Return (X, Y) of the center of cell containing provided text 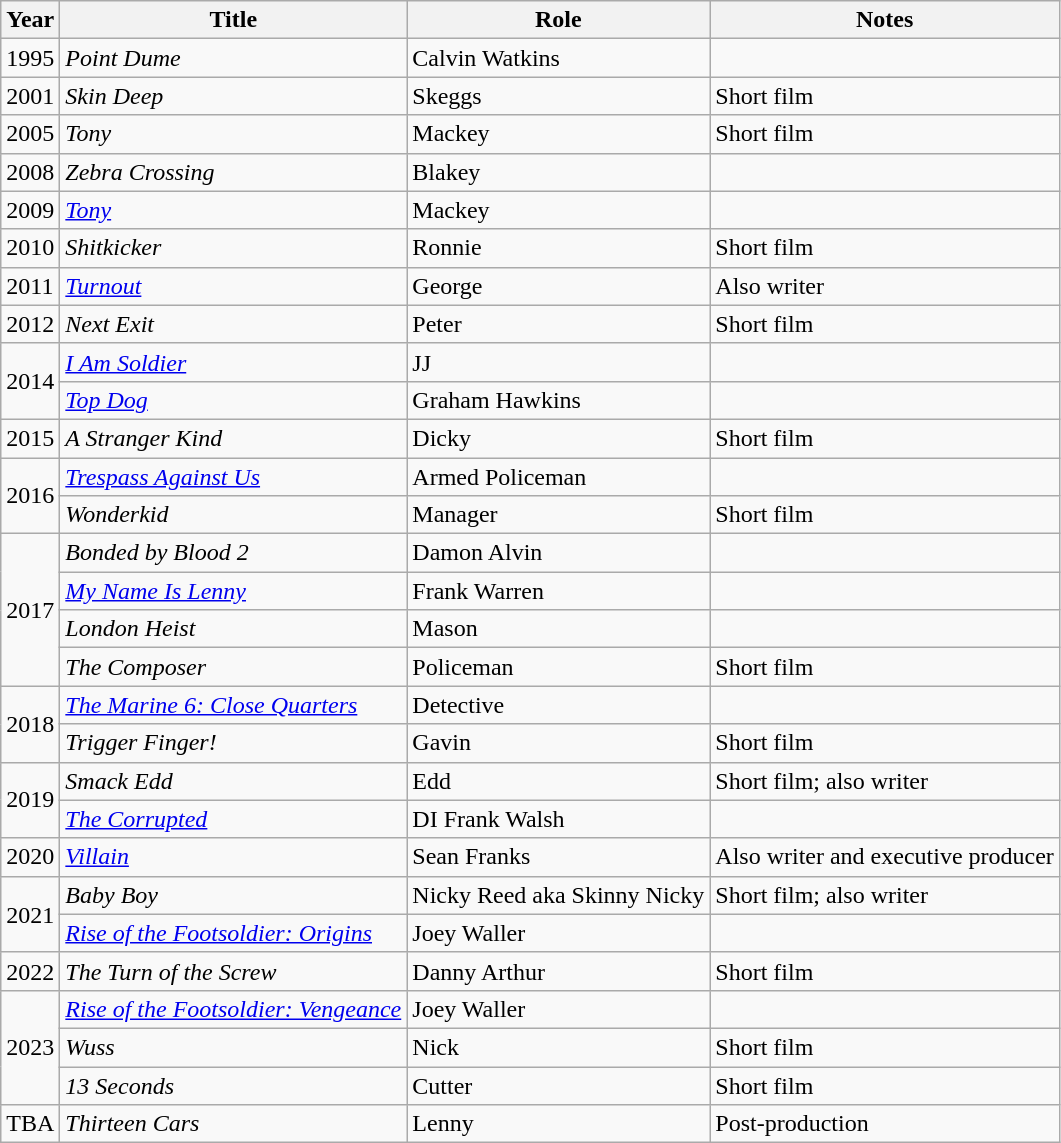
Skin Deep (234, 96)
Rise of the Footsoldier: Origins (234, 933)
Rise of the Footsoldier: Vengeance (234, 1009)
13 Seconds (234, 1085)
Year (30, 20)
Zebra Crossing (234, 172)
2005 (30, 134)
Title (234, 20)
Armed Policeman (558, 477)
2012 (30, 324)
Skeggs (558, 96)
2016 (30, 496)
Manager (558, 515)
JJ (558, 362)
Calvin Watkins (558, 58)
2015 (30, 438)
Point Dume (234, 58)
Peter (558, 324)
Next Exit (234, 324)
Top Dog (234, 400)
Villain (234, 857)
Lenny (558, 1124)
Sean Franks (558, 857)
2018 (30, 724)
Thirteen Cars (234, 1124)
Trigger Finger! (234, 743)
2014 (30, 381)
Role (558, 20)
Policeman (558, 667)
2020 (30, 857)
Nicky Reed aka Skinny Nicky (558, 895)
George (558, 286)
Detective (558, 705)
Blakey (558, 172)
The Composer (234, 667)
2011 (30, 286)
2021 (30, 914)
London Heist (234, 629)
A Stranger Kind (234, 438)
Wonderkid (234, 515)
Cutter (558, 1085)
The Marine 6: Close Quarters (234, 705)
Wuss (234, 1047)
Damon Alvin (558, 553)
Smack Edd (234, 781)
Nick (558, 1047)
Shitkicker (234, 248)
My Name Is Lenny (234, 591)
Edd (558, 781)
DI Frank Walsh (558, 819)
Ronnie (558, 248)
Frank Warren (558, 591)
Trespass Against Us (234, 477)
Also writer (885, 286)
1995 (30, 58)
2023 (30, 1047)
2008 (30, 172)
Dicky (558, 438)
2010 (30, 248)
TBA (30, 1124)
The Corrupted (234, 819)
2009 (30, 210)
2001 (30, 96)
Also writer and executive producer (885, 857)
2019 (30, 800)
Danny Arthur (558, 971)
Turnout (234, 286)
Mason (558, 629)
Post-production (885, 1124)
Notes (885, 20)
The Turn of the Screw (234, 971)
Gavin (558, 743)
2022 (30, 971)
Bonded by Blood 2 (234, 553)
2017 (30, 610)
I Am Soldier (234, 362)
Graham Hawkins (558, 400)
Baby Boy (234, 895)
